From the cell containing the given text, extract its center point as (X, Y) coordinate. 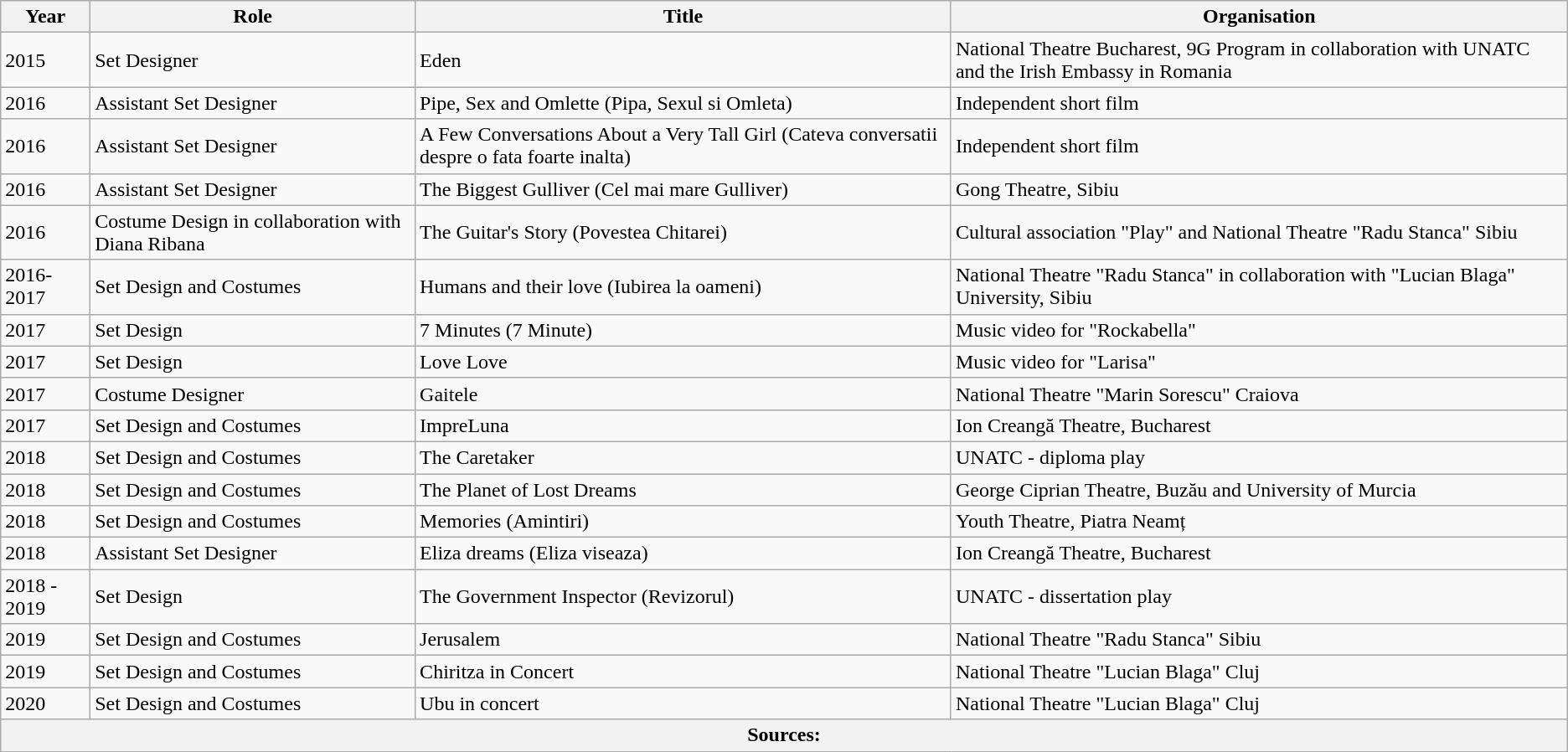
UNATC - diploma play (1259, 457)
The Biggest Gulliver (Cel mai mare Gulliver) (683, 189)
Humans and their love (Iubirea la oameni) (683, 286)
Love Love (683, 362)
Organisation (1259, 17)
Memories (Amintiri) (683, 522)
National Theatre "Radu Stanca" in collaboration with "Lucian Blaga" University, Sibiu (1259, 286)
The Government Inspector (Revizorul) (683, 596)
Ubu in concert (683, 703)
Eliza dreams (Eliza viseaza) (683, 554)
Pipe, Sex and Omlette (Pipa, Sexul si Omleta) (683, 103)
Gaitele (683, 394)
2020 (45, 703)
2015 (45, 60)
Costume Designer (253, 394)
Title (683, 17)
Set Designer (253, 60)
ImpreLuna (683, 425)
Music video for "Larisa" (1259, 362)
7 Minutes (7 Minute) (683, 330)
Music video for "Rockabella" (1259, 330)
Cultural association "Play" and National Theatre "Radu Stanca" Sibiu (1259, 233)
2018 - 2019 (45, 596)
2016-2017 (45, 286)
Costume Design in collaboration with Diana Ribana (253, 233)
Gong Theatre, Sibiu (1259, 189)
George Ciprian Theatre, Buzău and University of Murcia (1259, 490)
National Theatre "Radu Stanca" Sibiu (1259, 640)
A Few Conversations About a Very Tall Girl (Cateva conversatii despre o fata foarte inalta) (683, 146)
Sources: (784, 735)
Eden (683, 60)
The Caretaker (683, 457)
Year (45, 17)
Youth Theatre, Piatra Neamț (1259, 522)
Jerusalem (683, 640)
National Theatre "Marin Sorescu" Craiova (1259, 394)
The Planet of Lost Dreams (683, 490)
UNATC - dissertation play (1259, 596)
National Theatre Bucharest, 9G Program in collaboration with UNATC and the Irish Embassy in Romania (1259, 60)
Chiritza in Concert (683, 672)
The Guitar's Story (Povestea Chitarei) (683, 233)
Role (253, 17)
